Scan for the cell matching the given text and deliver its [x, y] coordinate at center. 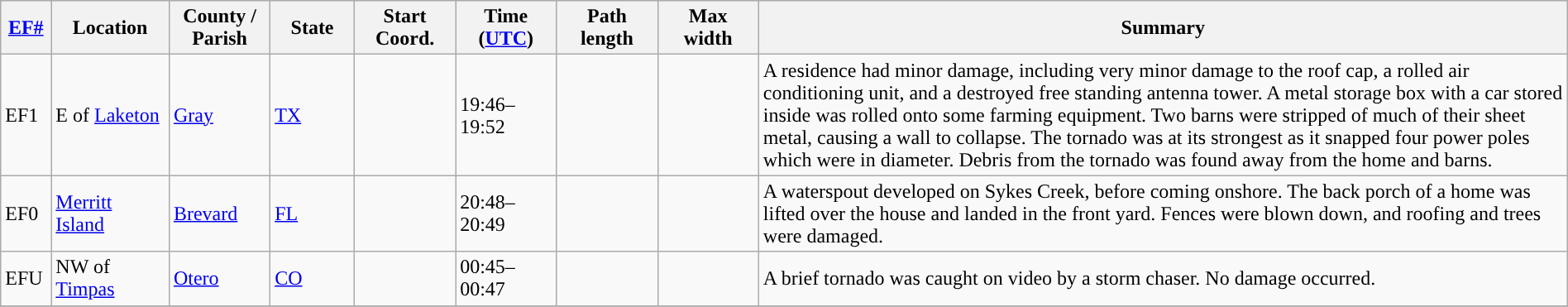
EF0 [26, 213]
Start Coord. [404, 28]
EF# [26, 28]
E of Laketon [111, 115]
EF1 [26, 115]
EFU [26, 278]
Location [111, 28]
NW of Timpas [111, 278]
County / Parish [219, 28]
Max width [708, 28]
FL [313, 213]
Time (UTC) [506, 28]
20:48–20:49 [506, 213]
TX [313, 115]
Gray [219, 115]
19:46–19:52 [506, 115]
Merritt Island [111, 213]
00:45–00:47 [506, 278]
Brevard [219, 213]
A brief tornado was caught on video by a storm chaser. No damage occurred. [1163, 278]
State [313, 28]
Path length [607, 28]
Summary [1163, 28]
Otero [219, 278]
CO [313, 278]
